Identify which cell holds the provided text, then report its [X, Y] central coordinate. 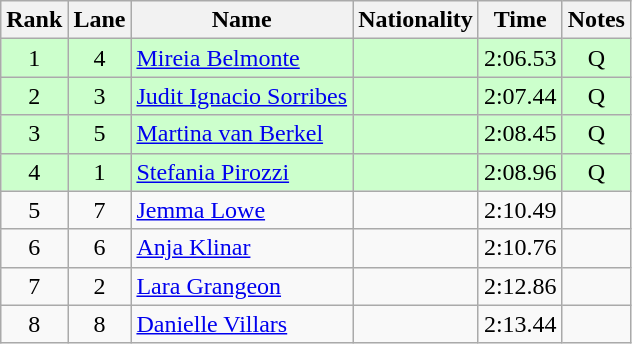
Mireia Belmonte [242, 58]
Lane [100, 20]
2:10.49 [520, 210]
Judit Ignacio Sorribes [242, 96]
Stefania Pirozzi [242, 172]
Lara Grangeon [242, 286]
Time [520, 20]
2:13.44 [520, 324]
Anja Klinar [242, 248]
2:06.53 [520, 58]
2:10.76 [520, 248]
Jemma Lowe [242, 210]
2:08.96 [520, 172]
Danielle Villars [242, 324]
Martina van Berkel [242, 134]
2:07.44 [520, 96]
Rank [34, 20]
Nationality [416, 20]
Notes [596, 20]
2:08.45 [520, 134]
Name [242, 20]
2:12.86 [520, 286]
